Detect which cell encompasses the target text, then output its [x, y] center coordinate. 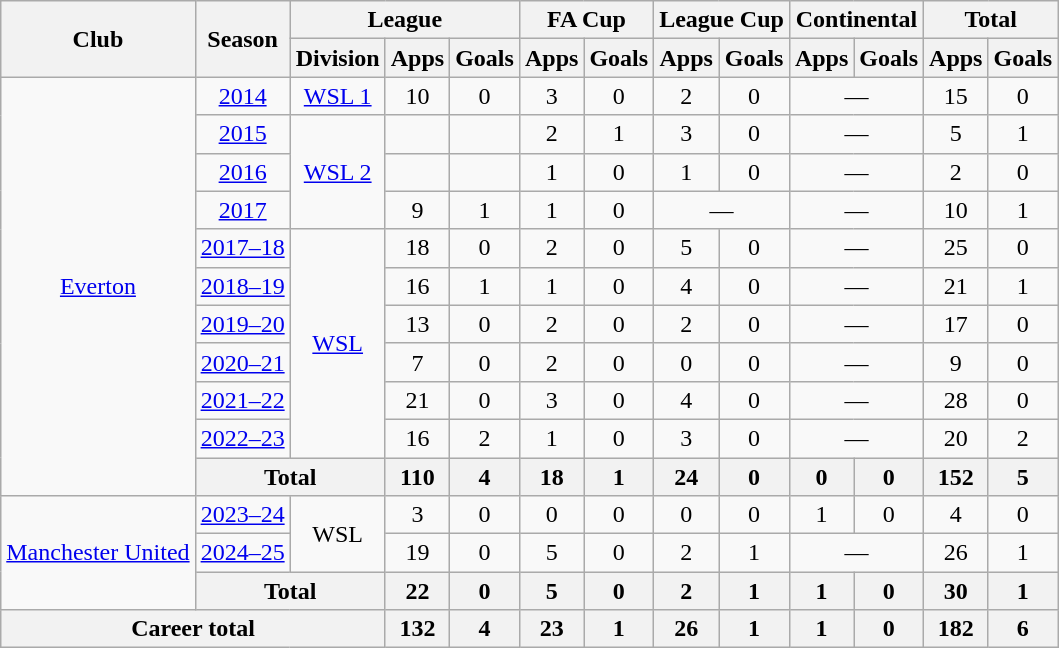
25 [956, 248]
2019–20 [242, 324]
13 [417, 324]
2018–19 [242, 286]
152 [956, 477]
6 [1023, 629]
30 [956, 591]
WSL 1 [338, 96]
15 [956, 96]
7 [417, 362]
Career total [193, 629]
2015 [242, 134]
23 [551, 629]
Everton [98, 286]
WSL 2 [338, 172]
Club [98, 39]
Continental [856, 20]
League [404, 20]
20 [956, 438]
2014 [242, 96]
2020–21 [242, 362]
182 [956, 629]
2023–24 [242, 515]
17 [956, 324]
28 [956, 400]
League Cup [722, 20]
2017 [242, 210]
2022–23 [242, 438]
22 [417, 591]
2016 [242, 172]
Manchester United [98, 553]
Season [242, 39]
FA Cup [586, 20]
132 [417, 629]
24 [686, 477]
19 [417, 553]
2017–18 [242, 248]
2021–22 [242, 400]
110 [417, 477]
Division [338, 58]
2024–25 [242, 553]
